Provide the [X, Y] coordinate of the cell's center where the given text is located.  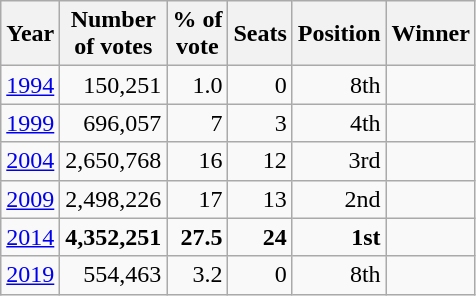
27.5 [198, 237]
4,352,251 [114, 237]
13 [260, 199]
16 [198, 161]
% ofvote [198, 34]
Position [339, 34]
3 [260, 123]
Numberof votes [114, 34]
696,057 [114, 123]
3rd [339, 161]
3.2 [198, 275]
Winner [430, 34]
17 [198, 199]
1st [339, 237]
1999 [30, 123]
2,498,226 [114, 199]
2014 [30, 237]
554,463 [114, 275]
Year [30, 34]
2,650,768 [114, 161]
Seats [260, 34]
1.0 [198, 85]
24 [260, 237]
1994 [30, 85]
7 [198, 123]
2004 [30, 161]
2019 [30, 275]
150,251 [114, 85]
12 [260, 161]
2009 [30, 199]
4th [339, 123]
2nd [339, 199]
